Scan for the cell matching the given text and deliver its [x, y] coordinate at center. 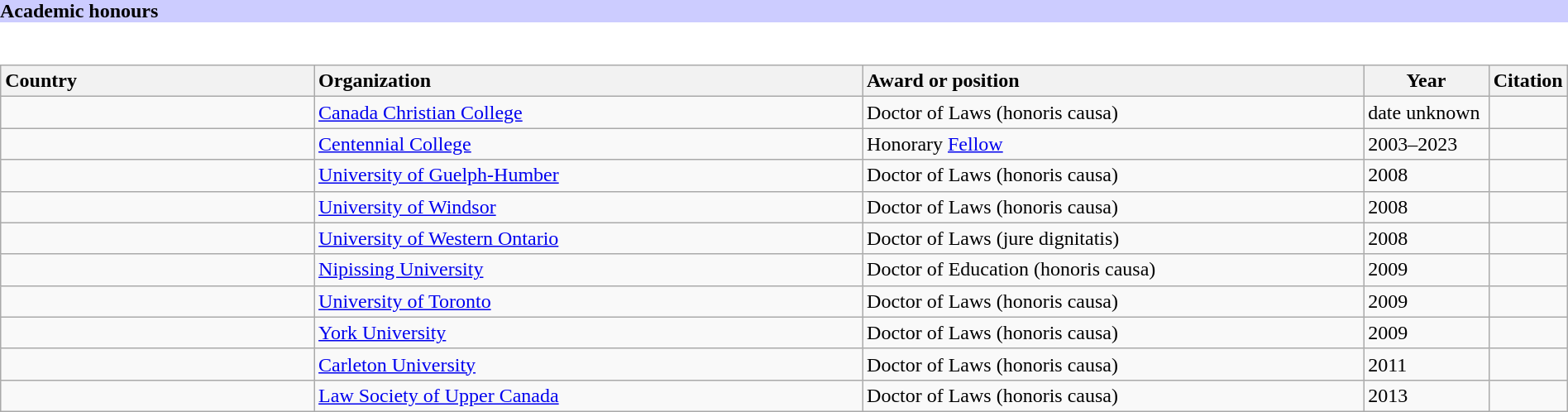
Organization [589, 81]
Citation [1528, 81]
Award or position [1113, 81]
Year [1427, 81]
University of Toronto [589, 301]
Law Society of Upper Canada [589, 395]
Centennial College [589, 144]
Doctor of Laws (jure dignitatis) [1113, 238]
York University [589, 333]
University of Windsor [589, 207]
Country [157, 81]
Nipissing University [589, 270]
Carleton University [589, 364]
2013 [1427, 395]
University of Western Ontario [589, 238]
2011 [1427, 364]
University of Guelph-Humber [589, 175]
date unknown [1427, 113]
Honorary Fellow [1113, 144]
Canada Christian College [589, 113]
Academic honours [784, 12]
Doctor of Education (honoris causa) [1113, 270]
2003–2023 [1427, 144]
